Provide the [x, y] coordinate of the cell's center where the given text is located.  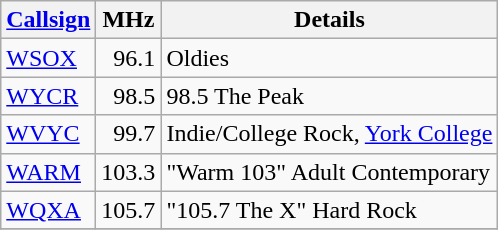
98.5 The Peak [330, 96]
105.7 [128, 210]
WQXA [48, 210]
WSOX [48, 58]
WVYC [48, 134]
Oldies [330, 58]
103.3 [128, 172]
WARM [48, 172]
MHz [128, 20]
Indie/College Rock, York College [330, 134]
"Warm 103" Adult Contemporary [330, 172]
98.5 [128, 96]
Callsign [48, 20]
"105.7 The X" Hard Rock [330, 210]
WYCR [48, 96]
99.7 [128, 134]
96.1 [128, 58]
Details [330, 20]
